Search for the cell housing the specified text and yield its (X, Y) center coordinate. 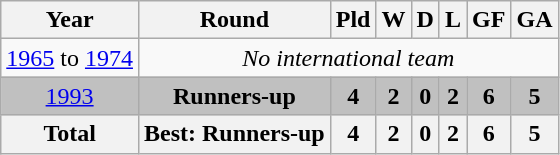
Round (234, 20)
Best: Runners-up (234, 134)
GA (534, 20)
Pld (353, 20)
GF (489, 20)
1993 (70, 96)
W (394, 20)
Total (70, 134)
L (452, 20)
1965 to 1974 (70, 58)
D (425, 20)
Year (70, 20)
Runners-up (234, 96)
No international team (348, 58)
